Identify which cell holds the provided text, then report its [x, y] central coordinate. 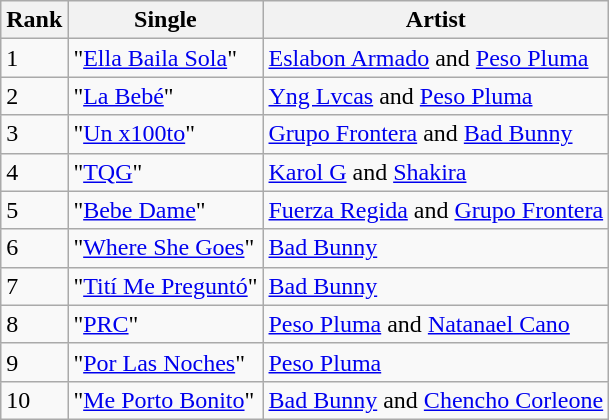
Peso Pluma and Natanael Cano [436, 324]
"Un x100to" [166, 134]
2 [34, 96]
Rank [34, 20]
"Where She Goes" [166, 248]
"Tití Me Preguntó" [166, 286]
9 [34, 362]
Grupo Frontera and Bad Bunny [436, 134]
10 [34, 400]
"Bebe Dame" [166, 210]
1 [34, 58]
Artist [436, 20]
"PRC" [166, 324]
8 [34, 324]
Karol G and Shakira [436, 172]
"Por Las Noches" [166, 362]
4 [34, 172]
Eslabon Armado and Peso Pluma [436, 58]
3 [34, 134]
5 [34, 210]
7 [34, 286]
"Ella Baila Sola" [166, 58]
Bad Bunny and Chencho Corleone [436, 400]
"TQG" [166, 172]
Single [166, 20]
Fuerza Regida and Grupo Frontera [436, 210]
Peso Pluma [436, 362]
"La Bebé" [166, 96]
Yng Lvcas and Peso Pluma [436, 96]
6 [34, 248]
"Me Porto Bonito" [166, 400]
